Find where the given text appears and provide that cell's center as (x, y) coordinate. 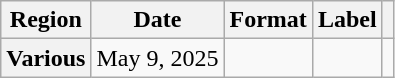
Date (158, 20)
Region (46, 20)
Format (268, 20)
May 9, 2025 (158, 58)
Label (347, 20)
Various (46, 58)
